Return the (X, Y) coordinate for the center point of the cell that contains the specified text.  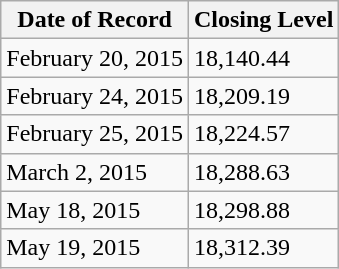
Closing Level (263, 20)
18,224.57 (263, 134)
February 25, 2015 (95, 134)
May 18, 2015 (95, 210)
Date of Record (95, 20)
18,312.39 (263, 248)
18,288.63 (263, 172)
March 2, 2015 (95, 172)
February 20, 2015 (95, 58)
18,298.88 (263, 210)
18,140.44 (263, 58)
May 19, 2015 (95, 248)
February 24, 2015 (95, 96)
18,209.19 (263, 96)
